Locate the cell with the specified text and output its [X, Y] center coordinate. 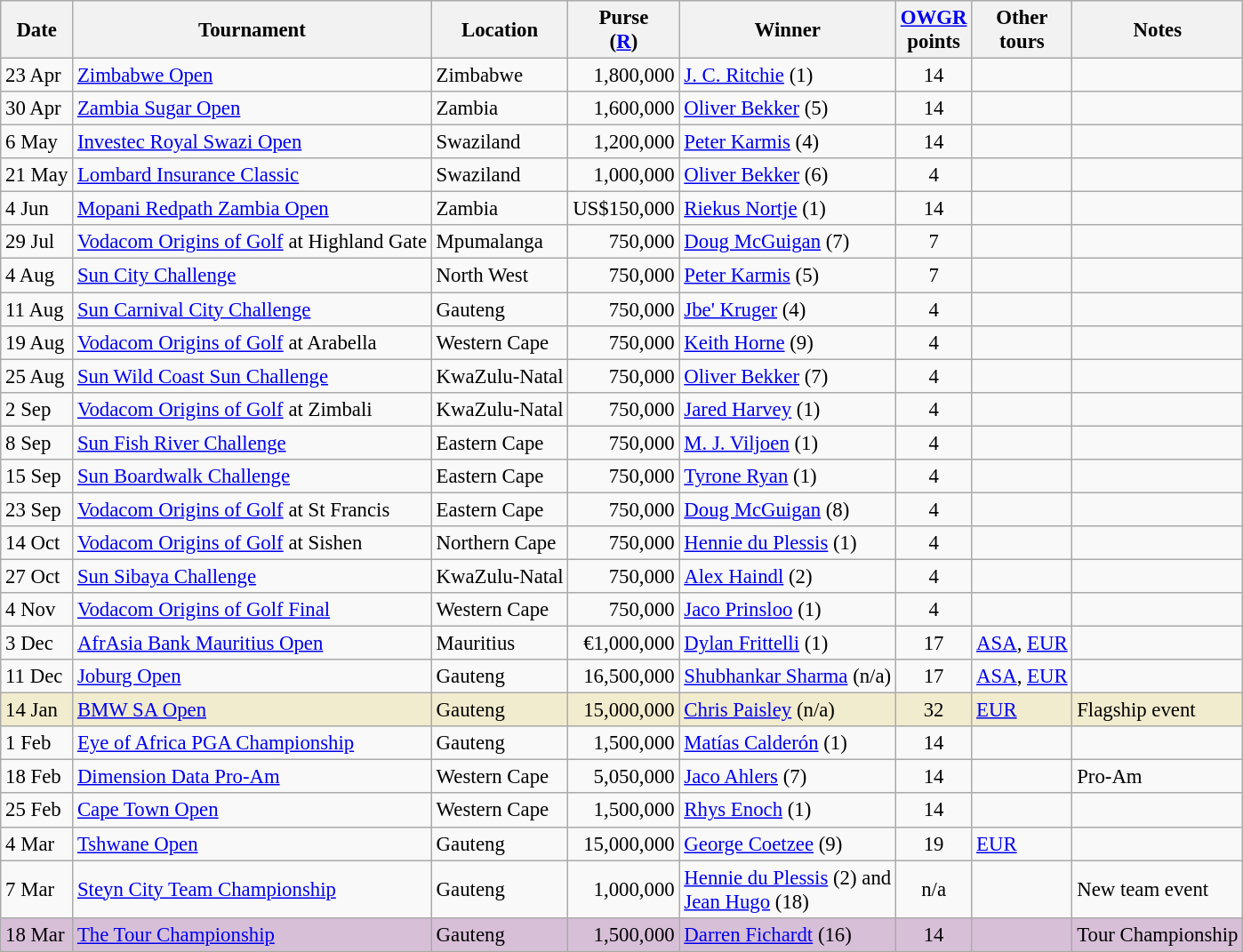
18 Mar [37, 934]
Mpumalanga [500, 243]
Jaco Ahlers (7) [788, 777]
Vodacom Origins of Golf Final [253, 610]
4 Aug [37, 276]
n/a [934, 889]
Vodacom Origins of Golf at Sishen [253, 543]
AfrAsia Bank Mauritius Open [253, 644]
7 Mar [37, 889]
Date [37, 30]
North West [500, 276]
Sun City Challenge [253, 276]
Oliver Bekker (7) [788, 376]
M. J. Viljoen (1) [788, 443]
Othertours [1022, 30]
Tour Championship [1158, 934]
Peter Karmis (4) [788, 142]
18 Feb [37, 777]
Lombard Insurance Classic [253, 175]
Notes [1158, 30]
Purse(R) [624, 30]
11 Aug [37, 309]
4 Jun [37, 209]
Cape Town Open [253, 811]
US$150,000 [624, 209]
Sun Fish River Challenge [253, 443]
George Coetzee (9) [788, 844]
J. C. Ritchie (1) [788, 76]
Pro-Am [1158, 777]
Steyn City Team Championship [253, 889]
21 May [37, 175]
Zambia Sugar Open [253, 108]
Dylan Frittelli (1) [788, 644]
Hennie du Plessis (1) [788, 543]
Tournament [253, 30]
Shubhankar Sharma (n/a) [788, 676]
Riekus Nortje (1) [788, 209]
23 Apr [37, 76]
Vodacom Origins of Golf at Arabella [253, 342]
14 Jan [37, 710]
1,200,000 [624, 142]
Sun Wild Coast Sun Challenge [253, 376]
Location [500, 30]
Doug McGuigan (8) [788, 509]
Sun Sibaya Challenge [253, 576]
Vodacom Origins of Golf at St Francis [253, 509]
Investec Royal Swazi Open [253, 142]
3 Dec [37, 644]
Darren Fichardt (16) [788, 934]
Joburg Open [253, 676]
Mauritius [500, 644]
Vodacom Origins of Golf at Zimbali [253, 409]
Mopani Redpath Zambia Open [253, 209]
The Tour Championship [253, 934]
Sun Carnival City Challenge [253, 309]
30 Apr [37, 108]
BMW SA Open [253, 710]
New team event [1158, 889]
19 [934, 844]
Jared Harvey (1) [788, 409]
23 Sep [37, 509]
2 Sep [37, 409]
Zimbabwe [500, 76]
6 May [37, 142]
4 Nov [37, 610]
8 Sep [37, 443]
Zimbabwe Open [253, 76]
Jaco Prinsloo (1) [788, 610]
€1,000,000 [624, 644]
Alex Haindl (2) [788, 576]
Oliver Bekker (6) [788, 175]
15 Sep [37, 476]
32 [934, 710]
25 Feb [37, 811]
4 Mar [37, 844]
Peter Karmis (5) [788, 276]
Rhys Enoch (1) [788, 811]
Tshwane Open [253, 844]
11 Dec [37, 676]
Eye of Africa PGA Championship [253, 743]
Tyrone Ryan (1) [788, 476]
OWGRpoints [934, 30]
27 Oct [37, 576]
Vodacom Origins of Golf at Highland Gate [253, 243]
Flagship event [1158, 710]
1,600,000 [624, 108]
Doug McGuigan (7) [788, 243]
Chris Paisley (n/a) [788, 710]
Sun Boardwalk Challenge [253, 476]
Dimension Data Pro-Am [253, 777]
29 Jul [37, 243]
1 Feb [37, 743]
1,800,000 [624, 76]
Matías Calderón (1) [788, 743]
19 Aug [37, 342]
16,500,000 [624, 676]
Winner [788, 30]
Jbe' Kruger (4) [788, 309]
Keith Horne (9) [788, 342]
14 Oct [37, 543]
Hennie du Plessis (2) and Jean Hugo (18) [788, 889]
Oliver Bekker (5) [788, 108]
Northern Cape [500, 543]
25 Aug [37, 376]
5,050,000 [624, 777]
